Capture the cell that displays the provided text and extract its [x, y] central coordinate. 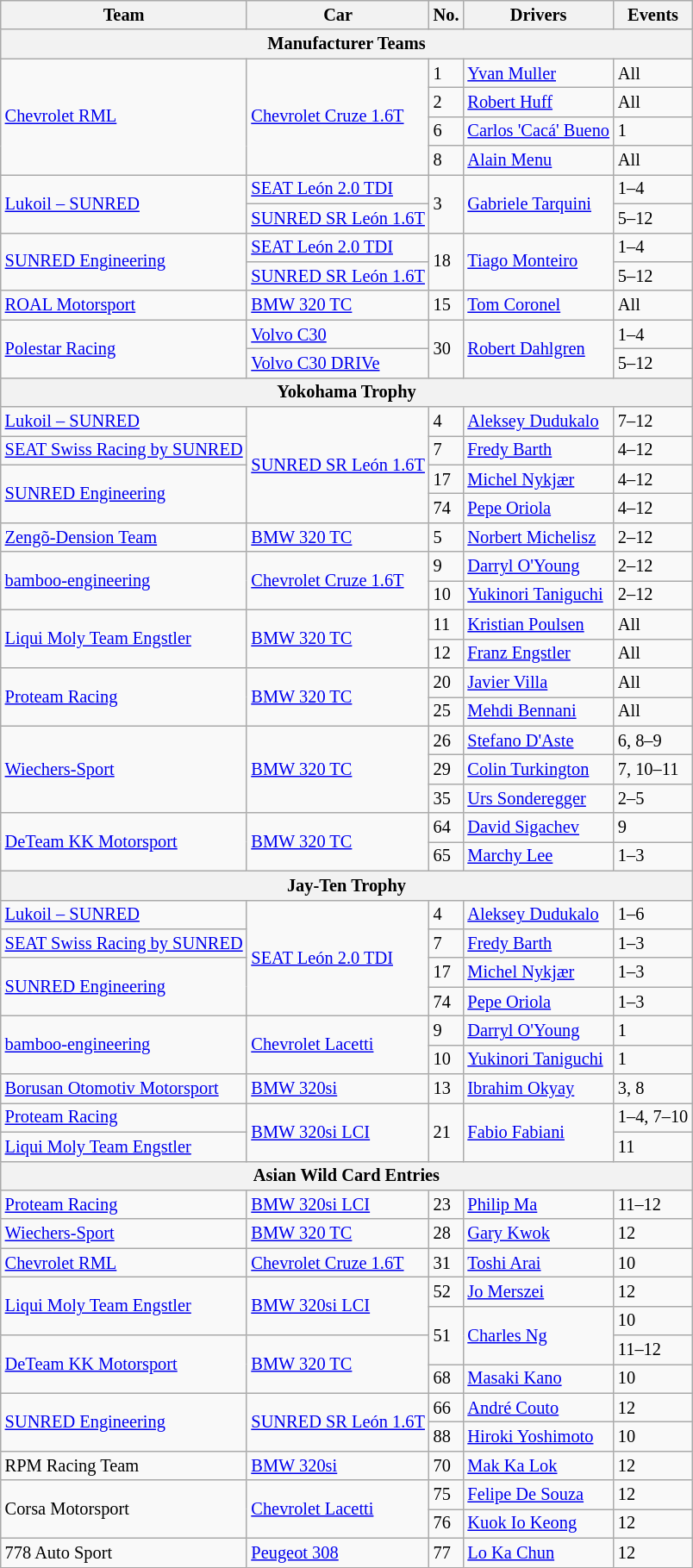
1–6 [653, 915]
65 [446, 856]
Asian Wild Card Entries [346, 1176]
35 [446, 798]
Javier Villa [538, 682]
RPM Racing Team [124, 1465]
Gary Kwok [538, 1234]
André Couto [538, 1408]
Charles Ng [538, 1334]
70 [446, 1465]
15 [446, 305]
Corsa Motorsport [124, 1509]
7, 10–11 [653, 769]
778 Auto Sport [124, 1552]
Toshi Arai [538, 1263]
Franz Engstler [538, 653]
Felipe De Souza [538, 1495]
66 [446, 1408]
Peugeot 308 [338, 1552]
3, 8 [653, 1089]
31 [446, 1263]
Fabio Fabiani [538, 1131]
Urs Sonderegger [538, 798]
David Sigachev [538, 828]
Ibrahim Okyay [538, 1089]
21 [446, 1131]
26 [446, 740]
3 [446, 203]
Tiago Monteiro [538, 262]
Lo Ka Chun [538, 1552]
18 [446, 262]
77 [446, 1552]
13 [446, 1089]
Polestar Racing [124, 348]
20 [446, 682]
Carlos 'Cacá' Bueno [538, 131]
Borusan Otomotiv Motorsport [124, 1089]
30 [446, 348]
Volvo C30 DRIVe [338, 363]
Jay-Ten Trophy [346, 885]
Mak Ka Lok [538, 1465]
2–5 [653, 798]
Zengõ-Dension Team [124, 537]
Philip Ma [538, 1204]
Jo Merszei [538, 1291]
23 [446, 1204]
76 [446, 1523]
1–4, 7–10 [653, 1117]
Yokohama Trophy [346, 392]
51 [446, 1334]
52 [446, 1291]
88 [446, 1437]
Yvan Muller [538, 73]
Marchy Lee [538, 856]
64 [446, 828]
Hiroki Yoshimoto [538, 1437]
ROAL Motorsport [124, 305]
7–12 [653, 422]
Colin Turkington [538, 769]
29 [446, 769]
Mehdi Bennani [538, 711]
Events [653, 15]
8 [446, 160]
Robert Dahlgren [538, 348]
75 [446, 1495]
6 [446, 131]
Robert Huff [538, 102]
Stefano D'Aste [538, 740]
Masaki Kano [538, 1378]
Team [124, 15]
Kuok Io Keong [538, 1523]
Manufacturer Teams [346, 44]
28 [446, 1234]
25 [446, 711]
5 [446, 537]
Norbert Michelisz [538, 537]
Car [338, 15]
Gabriele Tarquini [538, 203]
6, 8–9 [653, 740]
Kristian Poulsen [538, 624]
No. [446, 15]
Drivers [538, 15]
Alain Menu [538, 160]
Volvo C30 [338, 334]
68 [446, 1378]
Tom Coronel [538, 305]
2 [446, 102]
